Scan for the cell matching the given text and deliver its (x, y) coordinate at center. 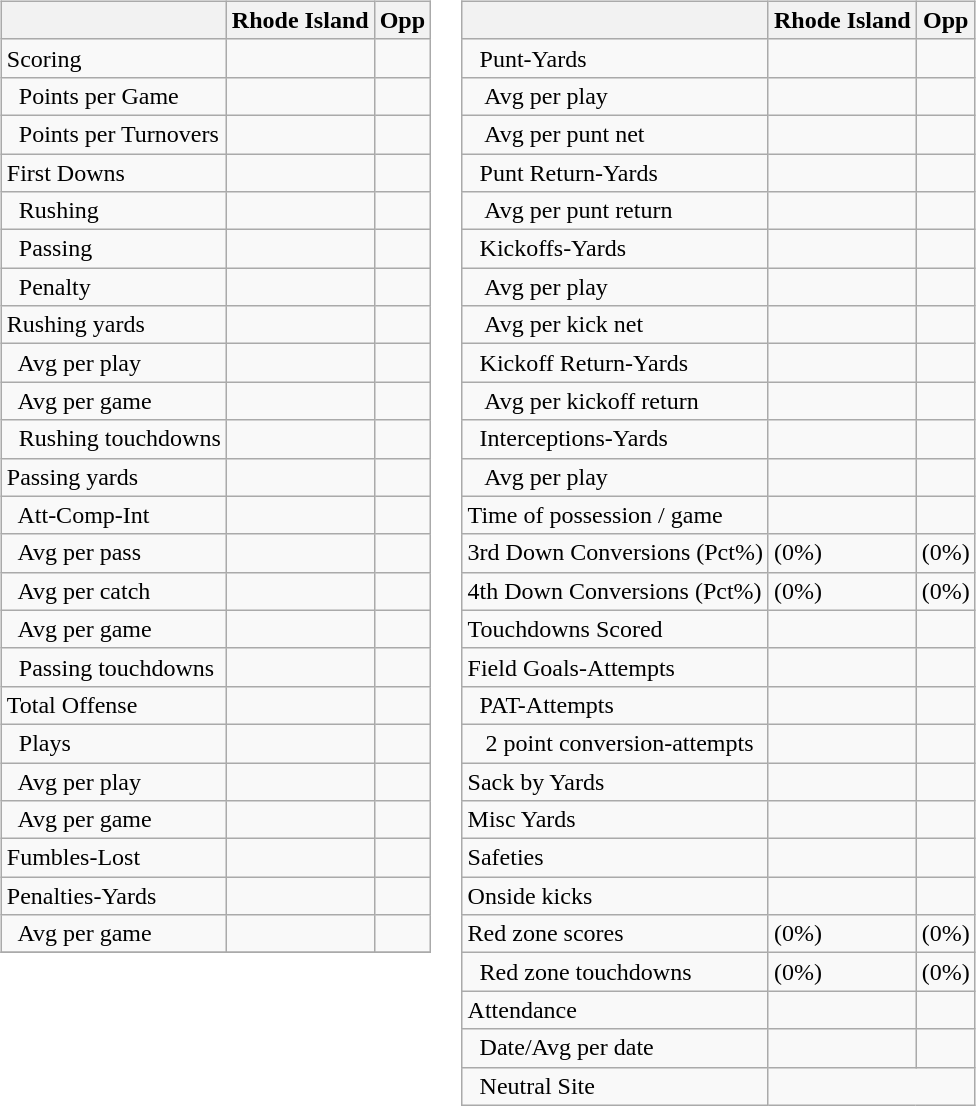
Scoring (114, 58)
Safeties (615, 858)
Touchdowns Scored (615, 629)
Neutral Site (615, 1086)
Punt-Yards (615, 58)
Points per Turnovers (114, 134)
Onside kicks (615, 896)
Kickoffs-Yards (615, 249)
Avg per punt net (615, 134)
Passing yards (114, 477)
Field Goals-Attempts (615, 667)
Rushing (114, 211)
Rushing touchdowns (114, 439)
Passing (114, 249)
Passing touchdowns (114, 667)
Avg per punt return (615, 211)
Date/Avg per date (615, 1048)
Red zone touchdowns (615, 972)
Avg per kick net (615, 325)
Plays (114, 743)
Total Offense (114, 705)
Attendance (615, 1010)
Rushing yards (114, 325)
Points per Game (114, 96)
Penalty (114, 287)
Penalties-Yards (114, 896)
First Downs (114, 173)
Interceptions-Yards (615, 439)
Att-Comp-Int (114, 515)
PAT-Attempts (615, 705)
Avg per kickoff return (615, 401)
Punt Return-Yards (615, 173)
3rd Down Conversions (Pct%) (615, 553)
Avg per pass (114, 553)
Fumbles-Lost (114, 858)
2 point conversion-attempts (615, 743)
Misc Yards (615, 820)
Red zone scores (615, 934)
Avg per catch (114, 591)
4th Down Conversions (Pct%) (615, 591)
Time of possession / game (615, 515)
Kickoff Return-Yards (615, 363)
Sack by Yards (615, 781)
